Extract the (X, Y) coordinate from the center of the cell holding the provided text.  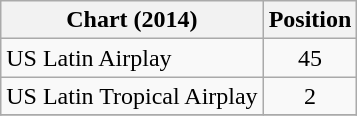
US Latin Tropical Airplay (132, 96)
45 (310, 58)
2 (310, 96)
Position (310, 20)
Chart (2014) (132, 20)
US Latin Airplay (132, 58)
